Return the [x, y] coordinate for the center point of the cell that contains the specified text.  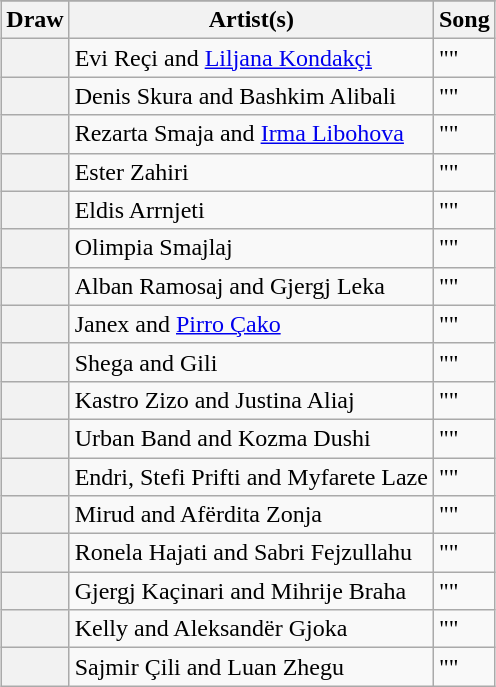
Evi Reçi and Liljana Kondakçi [251, 58]
Ester Zahiri [251, 172]
Draw [35, 20]
Olimpia Smajlaj [251, 248]
Janex and Pirro Çako [251, 324]
Sajmir Çili and Luan Zhegu [251, 667]
Denis Skura and Bashkim Alibali [251, 96]
Ronela Hajati and Sabri Fejzullahu [251, 553]
Urban Band and Kozma Dushi [251, 438]
Kastro Zizo and Justina Aliaj [251, 400]
Rezarta Smaja and Irma Libohova [251, 134]
Shega and Gili [251, 362]
Mirud and Afërdita Zonja [251, 515]
Gjergj Kaçinari and Mihrije Braha [251, 591]
Eldis Arrnjeti [251, 210]
Endri, Stefi Prifti and Myfarete Laze [251, 477]
Artist(s) [251, 20]
Song [464, 20]
Alban Ramosaj and Gjergj Leka [251, 286]
Kelly and Aleksandër Gjoka [251, 629]
